Scan for the cell matching the given text and deliver its [X, Y] coordinate at center. 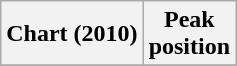
Chart (2010) [72, 34]
Peak position [189, 34]
